For the text-containing cell, return its midpoint in (X, Y) coordinate format. 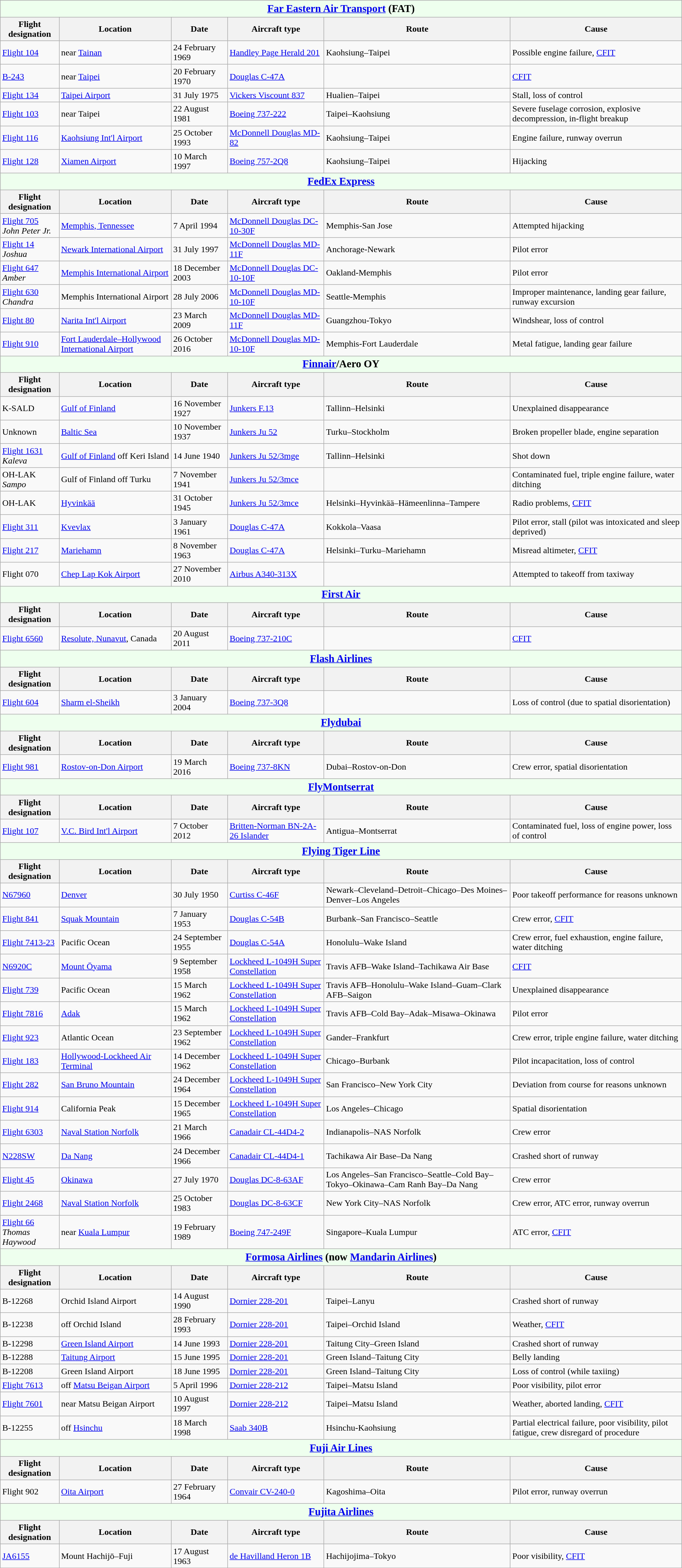
Vickers Viscount 837 (276, 95)
Weather, aborted landing, CFIT (596, 1404)
Kaohsiung Int'l Airport (115, 138)
Taitung Airport (115, 1357)
Gulf of Finland off Turku (115, 480)
near Kuala Lumpur (115, 1232)
Sharm el-Sheikh (115, 703)
Resolute, Nunavut, Canada (115, 638)
Anchorage-Newark (417, 249)
10 August 1997 (200, 1404)
17 August 1963 (200, 1556)
Taipei–Orchid Island (417, 1325)
Kvevlax (115, 527)
Broken propeller blade, engine separation (596, 432)
Junkers F.13 (276, 408)
V.C. Bird Int'l Airport (115, 831)
B-12298 (30, 1344)
K-SALD (30, 408)
24 September 1955 (200, 942)
Unknown (30, 432)
3 January 2004 (200, 703)
Douglas DC-8-63AF (276, 1179)
B-243 (30, 77)
Burbank–San Francisco–Seattle (417, 919)
Travis AFB–Honolulu–Wake Island–Guam–Clark AFB–Saigon (417, 990)
30 July 1950 (200, 895)
Turku–Stockholm (417, 432)
off Matsu Beigan Airport (115, 1385)
Los Angeles–Chicago (417, 1108)
9 September 1958 (200, 966)
Flight 7613 (30, 1385)
Loss of control (due to spatial disorientation) (596, 703)
18 June 1995 (200, 1371)
ATC error, CFIT (596, 1232)
Curtiss C-46F (276, 895)
Canadair CL-44D4-2 (276, 1132)
Deviation from course for reasons unknown (596, 1084)
FlyMontserrat (341, 787)
Britten-Norman BN-2A-26 Islander (276, 831)
Douglas DC-8-63CF (276, 1203)
Weather, CFIT (596, 1325)
Crew error, ATC error, runway overrun (596, 1203)
Poor takeoff performance for reasons unknown (596, 895)
Convair CV-240-0 (276, 1492)
Squak Mountain (115, 919)
Flight 902 (30, 1492)
Flight 311 (30, 527)
Contaminated fuel, loss of engine power, loss of control (596, 831)
Flying Tiger Line (341, 851)
16 November 1927 (200, 408)
Hollywood-Lockheed Air Terminal (115, 1061)
Indianapolis–NAS Norfolk (417, 1132)
Hyvinkää (115, 503)
Formosa Airlines (now Mandarin Airlines) (341, 1257)
Flight 841 (30, 919)
Junkers Ju 52 (276, 432)
Rostov-on-Don Airport (115, 767)
21 March 1966 (200, 1132)
20 August 2011 (200, 638)
15 December 1965 (200, 1108)
Narita Int'l Airport (115, 320)
Boeing 737-8KN (276, 767)
5 April 1996 (200, 1385)
Loss of control (while taxiing) (596, 1371)
Airbus A340-313X (276, 574)
N67960 (30, 895)
Orchid Island Airport (115, 1301)
20 February 1970 (200, 77)
14 June 1940 (200, 455)
Guangzhou-Tokyo (417, 320)
Contaminated fuel, triple engine failure, water ditching (596, 480)
Seattle-Memphis (417, 297)
Flight 107 (30, 831)
Flight 7413-23 (30, 942)
Flight 914 (30, 1108)
Flight 183 (30, 1061)
Travis AFB–Wake Island–Tachikawa Air Base (417, 966)
27 February 1964 (200, 1492)
Flight 647Amber (30, 273)
14 June 1993 (200, 1344)
7 November 1941 (200, 480)
14 August 1990 (200, 1301)
Tachikawa Air Base–Da Nang (417, 1156)
Helsinki–Hyvinkää–Hämeenlinna–Tampere (417, 503)
28 February 1993 (200, 1325)
JA6155 (30, 1556)
Flight 45 (30, 1179)
10 March 1997 (200, 161)
Fuji Air Lines (341, 1448)
Kokkola–Vaasa (417, 527)
Helsinki–Turku–Mariehamn (417, 550)
Okinawa (115, 1179)
California Peak (115, 1108)
Travis AFB–Cold Bay–Adak–Misawa–Okinawa (417, 1014)
Flight 1631Kaleva (30, 455)
8 November 1963 (200, 550)
Flight 103 (30, 114)
25 October 1983 (200, 1203)
B-12268 (30, 1301)
Flight 981 (30, 767)
Taipei Airport (115, 95)
Flydubai (341, 723)
Mount Ōyama (115, 966)
Newark International Airport (115, 249)
Shot down (596, 455)
Crew error, spatial disorientation (596, 767)
Chep Lap Kok Airport (115, 574)
Oakland-Memphis (417, 273)
Flight 6560 (30, 638)
B-12255 (30, 1428)
7 October 2012 (200, 831)
24 December 1966 (200, 1156)
Hachijojima–Tokyo (417, 1556)
Improper maintenance, landing gear failure, runway excursion (596, 297)
7 January 1953 (200, 919)
Flight 66Thomas Haywood (30, 1232)
Antigua–Montserrat (417, 831)
Taipei–Lanyu (417, 1301)
Flight 80 (30, 320)
Los Angeles–San Francisco–Seattle–Cold Bay–Tokyo–Okinawa–Cam Ranh Bay–Da Nang (417, 1179)
Poor visibility, CFIT (596, 1556)
Hijacking (596, 161)
26 October 2016 (200, 344)
FedEx Express (341, 181)
Flight 910 (30, 344)
Flight 116 (30, 138)
N228SW (30, 1156)
McDonnell Douglas DC-10-30F (276, 225)
Gulf of Finland off Keri Island (115, 455)
Flight 7816 (30, 1014)
San Bruno Mountain (115, 1084)
7 April 1994 (200, 225)
Belly landing (596, 1357)
Possible engine failure, CFIT (596, 52)
Handley Page Herald 201 (276, 52)
Flight 282 (30, 1084)
3 January 1961 (200, 527)
25 October 1993 (200, 138)
B-12208 (30, 1371)
Boeing 757-2Q8 (276, 161)
de Havilland Heron 1B (276, 1556)
Gander–Frankfurt (417, 1037)
Kagoshima–Oita (417, 1492)
Flight 2468 (30, 1203)
Far Eastern Air Transport (FAT) (341, 9)
Flight 14Joshua (30, 249)
24 February 1969 (200, 52)
Flight 128 (30, 161)
Hualien–Taipei (417, 95)
Junkers Ju 52/3mge (276, 455)
Fujita Airlines (341, 1512)
Boeing 747-249F (276, 1232)
24 December 1964 (200, 1084)
31 July 1997 (200, 249)
14 December 1962 (200, 1061)
OH-LAK (30, 503)
27 November 2010 (200, 574)
Metal fatigue, landing gear failure (596, 344)
Taipei–Kaohsiung (417, 114)
Fort Lauderdale–Hollywood International Airport (115, 344)
Pilot incapacitation, loss of control (596, 1061)
18 March 1998 (200, 1428)
Mariehamn (115, 550)
18 December 2003 (200, 273)
Flight 739 (30, 990)
27 July 1970 (200, 1179)
OH-LAKSampo (30, 480)
Crew error, triple engine failure, water ditching (596, 1037)
Flight 104 (30, 52)
Boeing 737-210C (276, 638)
First Air (341, 594)
off Orchid Island (115, 1325)
Stall, loss of control (596, 95)
Finnair/Aero OY (341, 364)
Adak (115, 1014)
Baltic Sea (115, 432)
Gulf of Finland (115, 408)
19 March 2016 (200, 767)
Douglas C-54B (276, 919)
near Tainan (115, 52)
22 August 1981 (200, 114)
Flight 705John Peter Jr. (30, 225)
Singapore–Kuala Lumpur (417, 1232)
Denver (115, 895)
Severe fuselage corrosion, explosive decompression, in-flight breakup (596, 114)
Flight 217 (30, 550)
23 March 2009 (200, 320)
Flight 6303 (30, 1132)
Misread altimeter, CFIT (596, 550)
Taitung City–Green Island (417, 1344)
Newark–Cleveland–Detroit–Chicago–Des Moines–Denver–Los Angeles (417, 895)
New York City–NAS Norfolk (417, 1203)
Radio problems, CFIT (596, 503)
Flight 923 (30, 1037)
B-12288 (30, 1357)
Memphis-Fort Lauderdale (417, 344)
Douglas C-54A (276, 942)
B-12238 (30, 1325)
N6920C (30, 966)
Flash Airlines (341, 658)
Windshear, loss of control (596, 320)
off Hsinchu (115, 1428)
Crew error, fuel exhaustion, engine failure, water ditching (596, 942)
Partial electrical failure, poor visibility, pilot fatigue, crew disregard of procedure (596, 1428)
Boeing 737-222 (276, 114)
McDonnell Douglas MD-82 (276, 138)
Memphis, Tennessee (115, 225)
10 November 1937 (200, 432)
Pilot error, runway overrun (596, 1492)
Poor visibility, pilot error (596, 1385)
Flight 134 (30, 95)
Flight 7601 (30, 1404)
Dubai–Rostov-on-Don (417, 767)
Hsinchu-Kaohsiung (417, 1428)
Memphis-San Jose (417, 225)
Honolulu–Wake Island (417, 942)
Canadair CL-44D4-1 (276, 1156)
Atlantic Ocean (115, 1037)
Pilot error, stall (pilot was intoxicated and sleep deprived) (596, 527)
Flight 604 (30, 703)
Saab 340B (276, 1428)
near Matsu Beigan Airport (115, 1404)
Attempted hijacking (596, 225)
Flight 070 (30, 574)
Spatial disorientation (596, 1108)
Attempted to takeoff from taxiway (596, 574)
Oita Airport (115, 1492)
31 October 1945 (200, 503)
15 June 1995 (200, 1357)
Engine failure, runway overrun (596, 138)
31 July 1975 (200, 95)
Crew error, CFIT (596, 919)
Da Nang (115, 1156)
Boeing 737-3Q8 (276, 703)
Flight 630Chandra (30, 297)
San Francisco–New York City (417, 1084)
19 February 1989 (200, 1232)
McDonnell Douglas DC-10-10F (276, 273)
Mount Hachijō–Fuji (115, 1556)
Xiamen Airport (115, 161)
23 September 1962 (200, 1037)
28 July 2006 (200, 297)
Chicago–Burbank (417, 1061)
